Detect which cell encompasses the target text, then output its (x, y) center coordinate. 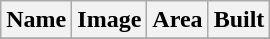
Area (178, 20)
Image (110, 20)
Name (36, 20)
Built (239, 20)
